Scan for the cell matching the given text and deliver its [X, Y] coordinate at center. 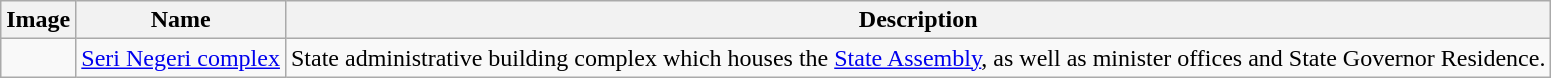
Name [181, 20]
Image [38, 20]
Description [918, 20]
State administrative building complex which houses the State Assembly, as well as minister offices and State Governor Residence. [918, 58]
Seri Negeri complex [181, 58]
